Output the [x, y] coordinate of the center of the cell containing the given text.  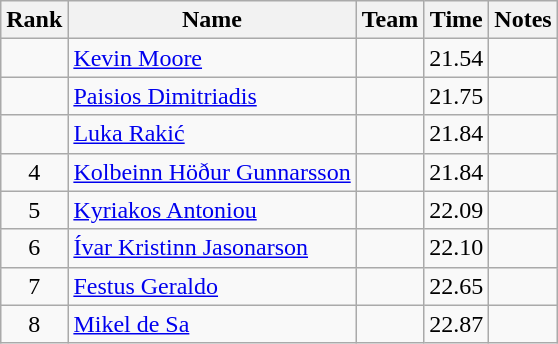
Ívar Kristinn Jasonarson [212, 248]
Kolbeinn Höður Gunnarsson [212, 172]
22.10 [456, 248]
Kevin Moore [212, 58]
22.87 [456, 324]
Mikel de Sa [212, 324]
21.54 [456, 58]
Notes [523, 20]
21.75 [456, 96]
Luka Rakić [212, 134]
Kyriakos Antoniou [212, 210]
8 [34, 324]
Team [390, 20]
Rank [34, 20]
Name [212, 20]
22.09 [456, 210]
Paisios Dimitriadis [212, 96]
4 [34, 172]
Time [456, 20]
5 [34, 210]
7 [34, 286]
22.65 [456, 286]
Festus Geraldo [212, 286]
6 [34, 248]
